Determine the (x, y) coordinate at the center of the cell enclosing the given text.  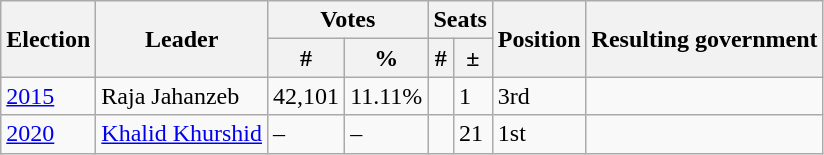
2015 (48, 96)
21 (472, 134)
11.11% (386, 96)
1 (472, 96)
Khalid Khurshid (182, 134)
Votes (348, 20)
Resulting government (704, 39)
42,101 (306, 96)
Seats (460, 20)
Leader (182, 39)
% (386, 58)
1st (539, 134)
Election (48, 39)
3rd (539, 96)
Raja Jahanzeb (182, 96)
Position (539, 39)
2020 (48, 134)
± (472, 58)
